Find where the given text appears and provide that cell's center as [X, Y] coordinate. 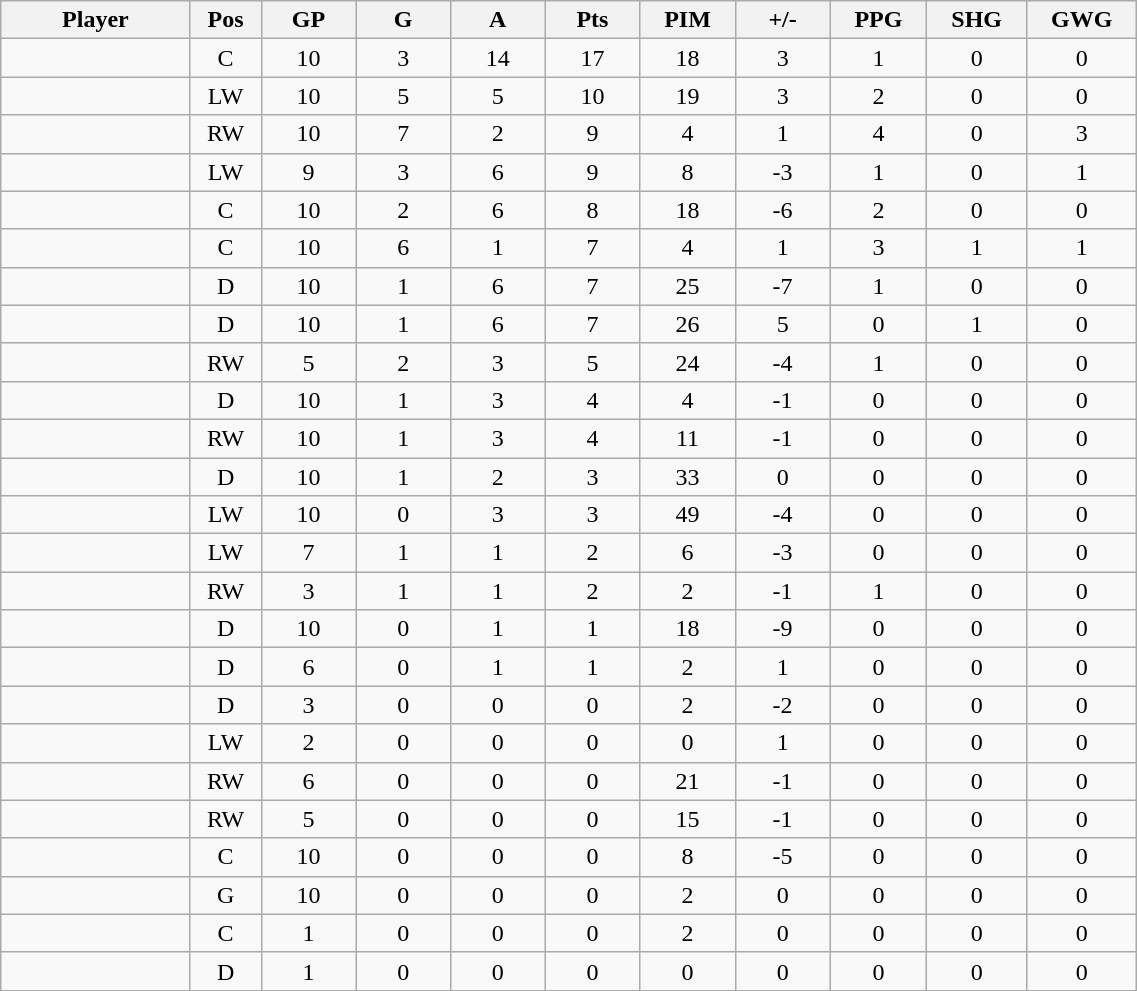
Pts [592, 20]
11 [688, 438]
Pos [226, 20]
15 [688, 819]
49 [688, 515]
PIM [688, 20]
-2 [782, 705]
-7 [782, 286]
21 [688, 781]
-6 [782, 210]
25 [688, 286]
GP [308, 20]
17 [592, 58]
-9 [782, 629]
14 [498, 58]
GWG [1081, 20]
-5 [782, 857]
PPG [878, 20]
A [498, 20]
26 [688, 324]
24 [688, 362]
19 [688, 96]
33 [688, 477]
+/- [782, 20]
Player [96, 20]
SHG [977, 20]
